Locate the cell with the specified text and output its (x, y) center coordinate. 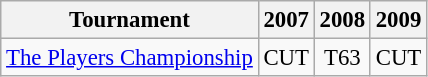
Tournament (130, 20)
T63 (342, 58)
2009 (398, 20)
2007 (286, 20)
2008 (342, 20)
The Players Championship (130, 58)
